Determine the (x, y) coordinate at the center of the cell enclosing the given text.  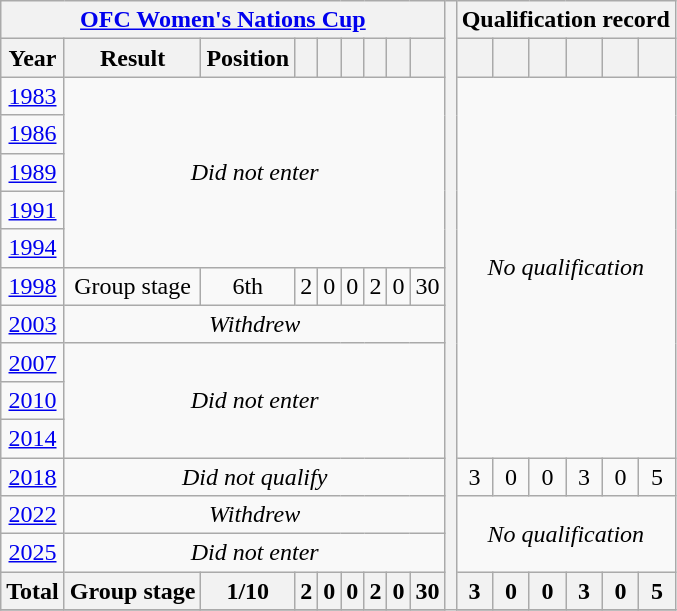
2018 (33, 477)
Year (33, 58)
2014 (33, 438)
1994 (33, 248)
OFC Women's Nations Cup (223, 20)
1991 (33, 210)
1986 (33, 134)
Result (132, 58)
2022 (33, 515)
Qualification record (566, 20)
Position (248, 58)
1989 (33, 172)
2025 (33, 553)
6th (248, 286)
2003 (33, 324)
2010 (33, 400)
2007 (33, 362)
1/10 (248, 591)
Did not qualify (254, 477)
1998 (33, 286)
1983 (33, 96)
Total (33, 591)
